Detect which cell encompasses the target text, then output its [X, Y] center coordinate. 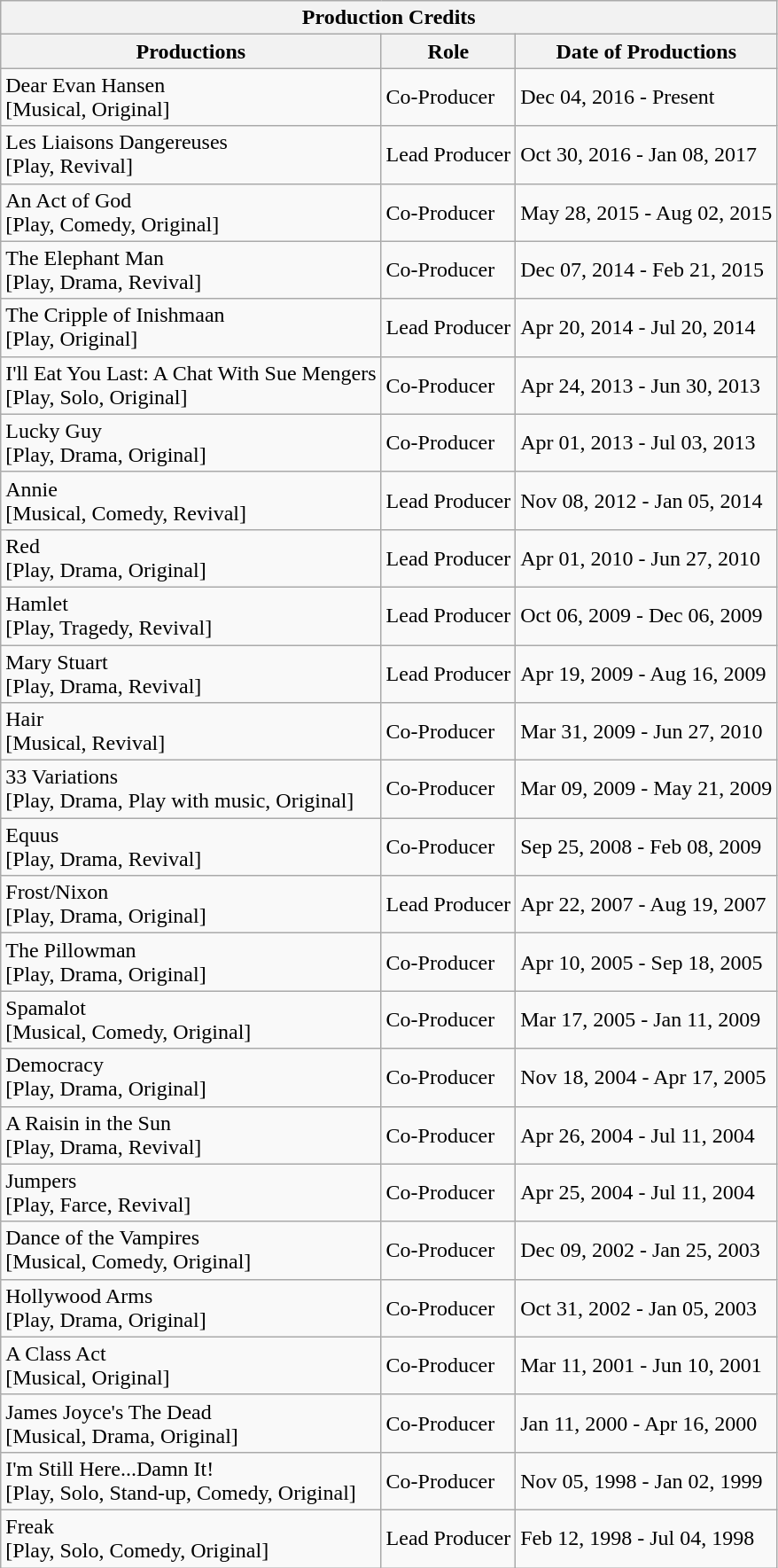
Dec 07, 2014 - Feb 21, 2015 [647, 269]
Mar 09, 2009 - May 21, 2009 [647, 789]
33 Variations[Play, Drama, Play with music, Original] [191, 789]
Oct 31, 2002 - Jan 05, 2003 [647, 1308]
Dec 09, 2002 - Jan 25, 2003 [647, 1250]
May 28, 2015 - Aug 02, 2015 [647, 213]
Apr 22, 2007 - Aug 19, 2007 [647, 904]
Mar 31, 2009 - Jun 27, 2010 [647, 732]
Apr 24, 2013 - Jun 30, 2013 [647, 385]
The Pillowman[Play, Drama, Original] [191, 963]
Nov 05, 1998 - Jan 02, 1999 [647, 1480]
Oct 30, 2016 - Jan 08, 2017 [647, 154]
Mar 17, 2005 - Jan 11, 2009 [647, 1019]
Red[Play, Drama, Original] [191, 558]
Hamlet[Play, Tragedy, Revival] [191, 615]
Apr 19, 2009 - Aug 16, 2009 [647, 674]
Mary Stuart[Play, Drama, Revival] [191, 674]
Jumpers[Play, Farce, Revival] [191, 1193]
Apr 25, 2004 - Jul 11, 2004 [647, 1193]
James Joyce's The Dead[Musical, Drama, Original] [191, 1424]
Hair[Musical, Revival] [191, 732]
Hollywood Arms[Play, Drama, Original] [191, 1308]
Spamalot[Musical, Comedy, Original] [191, 1019]
Feb 12, 1998 - Jul 04, 1998 [647, 1539]
Oct 06, 2009 - Dec 06, 2009 [647, 615]
Equus[Play, Drama, Revival] [191, 847]
A Class Act[Musical, Original] [191, 1365]
Frost/Nixon[Play, Drama, Original] [191, 904]
The Elephant Man[Play, Drama, Revival] [191, 269]
Apr 20, 2014 - Jul 20, 2014 [647, 328]
Role [448, 51]
Apr 01, 2013 - Jul 03, 2013 [647, 443]
Les Liaisons Dangereuses[Play, Revival] [191, 154]
A Raisin in the Sun[Play, Drama, Revival] [191, 1135]
Productions [191, 51]
Lucky Guy[Play, Drama, Original] [191, 443]
Mar 11, 2001 - Jun 10, 2001 [647, 1365]
Apr 10, 2005 - Sep 18, 2005 [647, 963]
Nov 08, 2012 - Jan 05, 2014 [647, 500]
Democracy[Play, Drama, Original] [191, 1078]
Freak[Play, Solo, Comedy, Original] [191, 1539]
Dec 04, 2016 - Present [647, 98]
Date of Productions [647, 51]
Apr 01, 2010 - Jun 27, 2010 [647, 558]
Apr 26, 2004 - Jul 11, 2004 [647, 1135]
Production Credits [389, 18]
I'm Still Here...Damn It![Play, Solo, Stand-up, Comedy, Original] [191, 1480]
Dance of the Vampires[Musical, Comedy, Original] [191, 1250]
Sep 25, 2008 - Feb 08, 2009 [647, 847]
Nov 18, 2004 - Apr 17, 2005 [647, 1078]
The Cripple of Inishmaan[Play, Original] [191, 328]
Dear Evan Hansen[Musical, Original] [191, 98]
I'll Eat You Last: A Chat With Sue Mengers[Play, Solo, Original] [191, 385]
Jan 11, 2000 - Apr 16, 2000 [647, 1424]
An Act of God[Play, Comedy, Original] [191, 213]
Annie[Musical, Comedy, Revival] [191, 500]
